From the cell containing the given text, extract its center point as [x, y] coordinate. 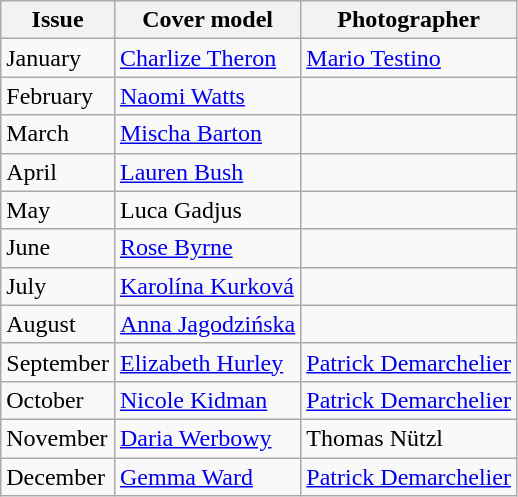
Cover model [207, 20]
November [58, 438]
Lauren Bush [207, 172]
March [58, 134]
Karolína Kurková [207, 286]
May [58, 210]
Mischa Barton [207, 134]
August [58, 324]
December [58, 477]
October [58, 400]
Charlize Theron [207, 58]
Rose Byrne [207, 248]
Nicole Kidman [207, 400]
Gemma Ward [207, 477]
Anna Jagodzińska [207, 324]
April [58, 172]
July [58, 286]
Elizabeth Hurley [207, 362]
Photographer [409, 20]
January [58, 58]
September [58, 362]
February [58, 96]
Daria Werbowy [207, 438]
Thomas Nützl [409, 438]
June [58, 248]
Naomi Watts [207, 96]
Mario Testino [409, 58]
Issue [58, 20]
Luca Gadjus [207, 210]
